Scan for the cell matching the given text and deliver its (x, y) coordinate at center. 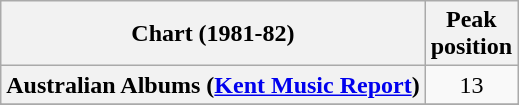
Australian Albums (Kent Music Report) (213, 85)
Chart (1981-82) (213, 34)
Peakposition (471, 34)
13 (471, 85)
